Identify which cell holds the provided text, then report its [X, Y] central coordinate. 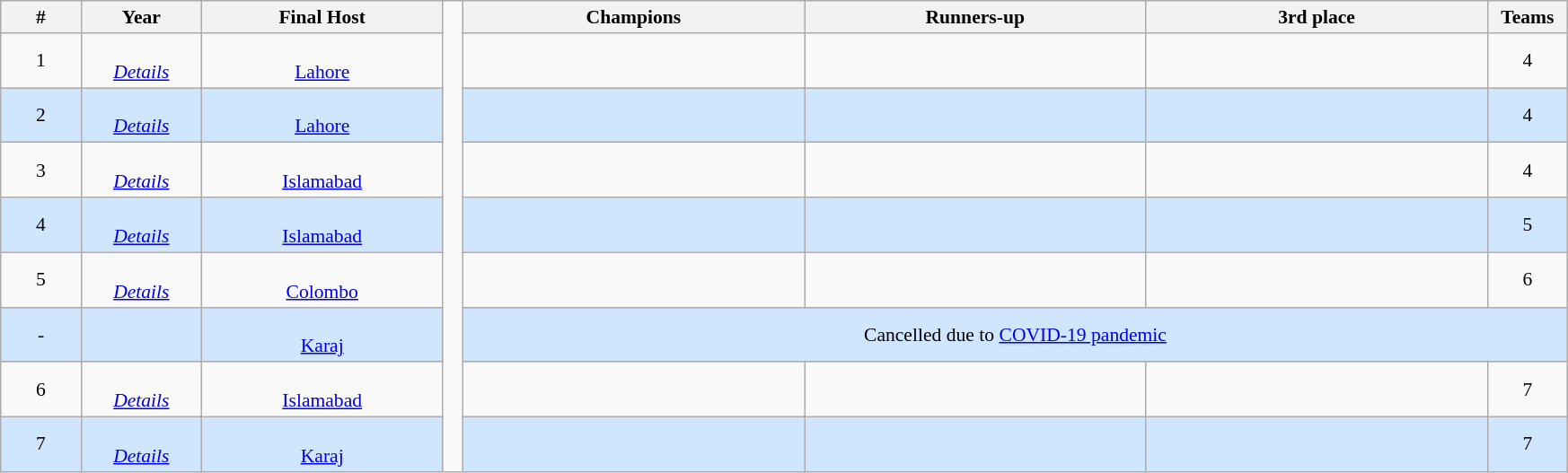
2 [41, 115]
Final Host [322, 17]
3rd place [1317, 17]
Runners-up [975, 17]
Champions [633, 17]
1 [41, 61]
3 [41, 171]
# [41, 17]
Year [141, 17]
- [41, 334]
Colombo [322, 280]
Cancelled due to COVID-19 pandemic [1015, 334]
Teams [1528, 17]
